Output the (X, Y) coordinate of the center of the cell containing the given text.  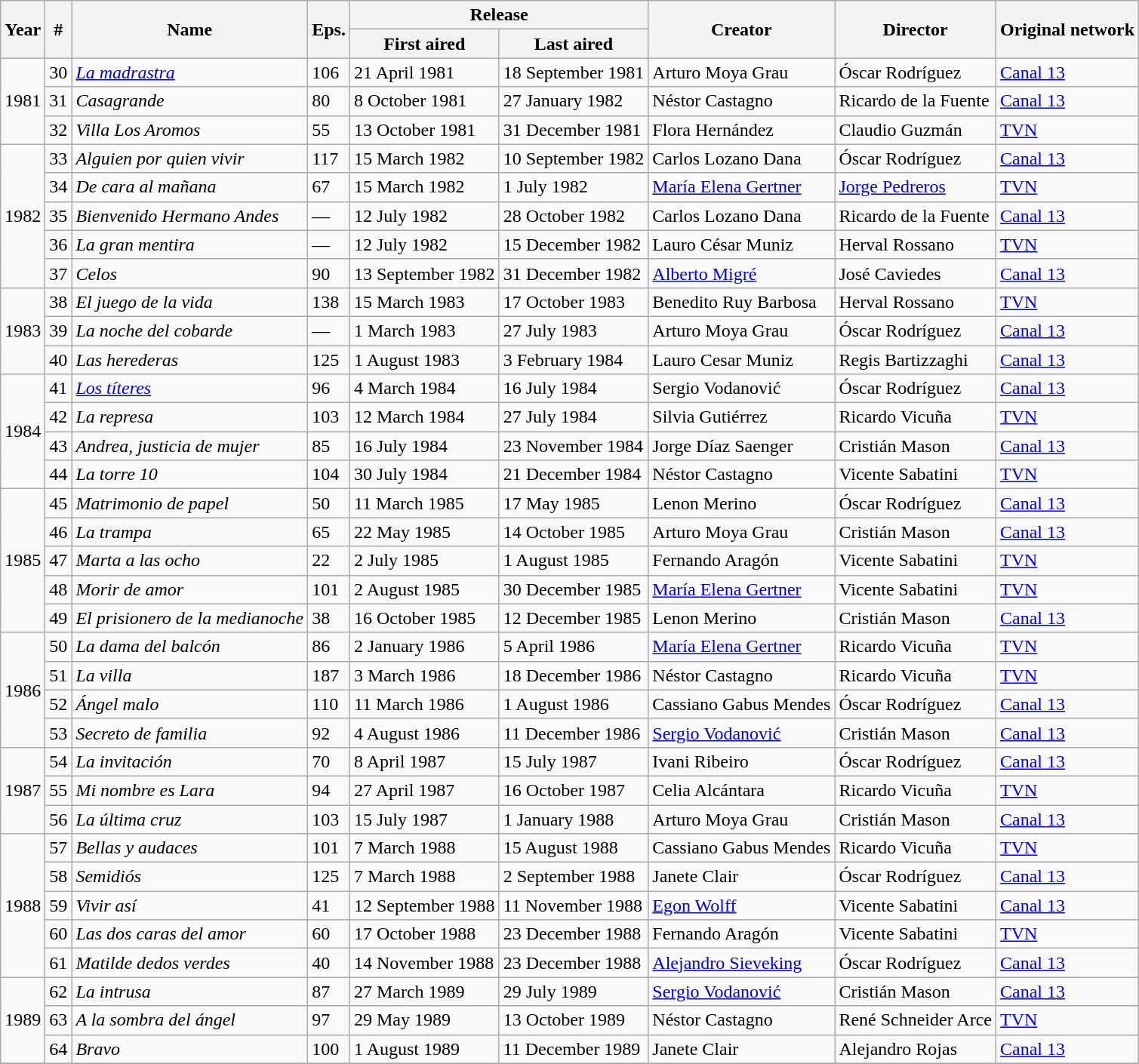
José Caviedes (916, 273)
Bravo (190, 1049)
Flora Hernández (741, 130)
Jorge Díaz Saenger (741, 446)
1 August 1986 (574, 704)
11 December 1989 (574, 1049)
67 (329, 187)
1982 (23, 216)
Matilde dedos verdes (190, 963)
1 August 1983 (424, 360)
27 January 1982 (574, 101)
36 (59, 244)
Matrimonio de papel (190, 503)
3 March 1986 (424, 675)
1 March 1983 (424, 331)
104 (329, 475)
4 August 1986 (424, 733)
Ivani Ribeiro (741, 761)
René Schneider Arce (916, 1020)
4 March 1984 (424, 389)
Secreto de familia (190, 733)
1983 (23, 331)
Creator (741, 29)
De cara al mañana (190, 187)
138 (329, 302)
La gran mentira (190, 244)
La última cruz (190, 819)
31 (59, 101)
1 August 1985 (574, 561)
Bienvenido Hermano Andes (190, 216)
15 August 1988 (574, 848)
El juego de la vida (190, 302)
Original network (1067, 29)
187 (329, 675)
La dama del balcón (190, 647)
Claudio Guzmán (916, 130)
110 (329, 704)
5 April 1986 (574, 647)
14 November 1988 (424, 963)
57 (59, 848)
27 July 1983 (574, 331)
48 (59, 589)
63 (59, 1020)
35 (59, 216)
1981 (23, 101)
Jorge Pedreros (916, 187)
29 May 1989 (424, 1020)
2 September 1988 (574, 877)
Vivir así (190, 906)
La trampa (190, 532)
Morir de amor (190, 589)
106 (329, 72)
Alberto Migré (741, 273)
39 (59, 331)
La villa (190, 675)
Celos (190, 273)
2 January 1986 (424, 647)
Semidiós (190, 877)
27 July 1984 (574, 417)
85 (329, 446)
Eps. (329, 29)
13 September 1982 (424, 273)
12 December 1985 (574, 618)
31 December 1981 (574, 130)
10 September 1982 (574, 158)
43 (59, 446)
30 (59, 72)
17 October 1983 (574, 302)
46 (59, 532)
28 October 1982 (574, 216)
29 July 1989 (574, 992)
11 March 1985 (424, 503)
A la sombra del ángel (190, 1020)
27 March 1989 (424, 992)
3 February 1984 (574, 360)
56 (59, 819)
La represa (190, 417)
La torre 10 (190, 475)
1985 (23, 561)
97 (329, 1020)
1988 (23, 906)
13 October 1981 (424, 130)
Mi nombre es Lara (190, 790)
Alguien por quien vivir (190, 158)
96 (329, 389)
2 August 1985 (424, 589)
16 October 1985 (424, 618)
117 (329, 158)
12 September 1988 (424, 906)
65 (329, 532)
1986 (23, 690)
First aired (424, 44)
Last aired (574, 44)
Andrea, justicia de mujer (190, 446)
86 (329, 647)
Bellas y audaces (190, 848)
Las dos caras del amor (190, 934)
11 March 1986 (424, 704)
1 August 1989 (424, 1049)
Regis Bartizzaghi (916, 360)
Egon Wolff (741, 906)
2 July 1985 (424, 561)
47 (59, 561)
Lauro Cesar Muniz (741, 360)
37 (59, 273)
30 December 1985 (574, 589)
23 November 1984 (574, 446)
8 October 1981 (424, 101)
Ángel malo (190, 704)
La intrusa (190, 992)
21 December 1984 (574, 475)
90 (329, 273)
15 March 1983 (424, 302)
1 July 1982 (574, 187)
51 (59, 675)
33 (59, 158)
Alejandro Sieveking (741, 963)
La madrastra (190, 72)
Villa Los Aromos (190, 130)
Las herederas (190, 360)
La invitación (190, 761)
17 May 1985 (574, 503)
58 (59, 877)
Marta a las ocho (190, 561)
80 (329, 101)
1 January 1988 (574, 819)
21 April 1981 (424, 72)
27 April 1987 (424, 790)
Silvia Gutiérrez (741, 417)
Release (498, 15)
53 (59, 733)
La noche del cobarde (190, 331)
14 October 1985 (574, 532)
17 October 1988 (424, 934)
1984 (23, 432)
42 (59, 417)
16 October 1987 (574, 790)
45 (59, 503)
59 (59, 906)
44 (59, 475)
13 October 1989 (574, 1020)
1989 (23, 1020)
62 (59, 992)
15 December 1982 (574, 244)
Los títeres (190, 389)
El prisionero de la medianoche (190, 618)
61 (59, 963)
18 December 1986 (574, 675)
11 November 1988 (574, 906)
Year (23, 29)
1987 (23, 790)
22 May 1985 (424, 532)
Alejandro Rojas (916, 1049)
31 December 1982 (574, 273)
30 July 1984 (424, 475)
Name (190, 29)
12 March 1984 (424, 417)
87 (329, 992)
49 (59, 618)
92 (329, 733)
94 (329, 790)
Lauro César Muniz (741, 244)
11 December 1986 (574, 733)
Director (916, 29)
64 (59, 1049)
22 (329, 561)
34 (59, 187)
Celia Alcántara (741, 790)
# (59, 29)
32 (59, 130)
70 (329, 761)
Benedito Ruy Barbosa (741, 302)
52 (59, 704)
Casagrande (190, 101)
18 September 1981 (574, 72)
100 (329, 1049)
54 (59, 761)
8 April 1987 (424, 761)
